Detect which cell encompasses the target text, then output its [x, y] center coordinate. 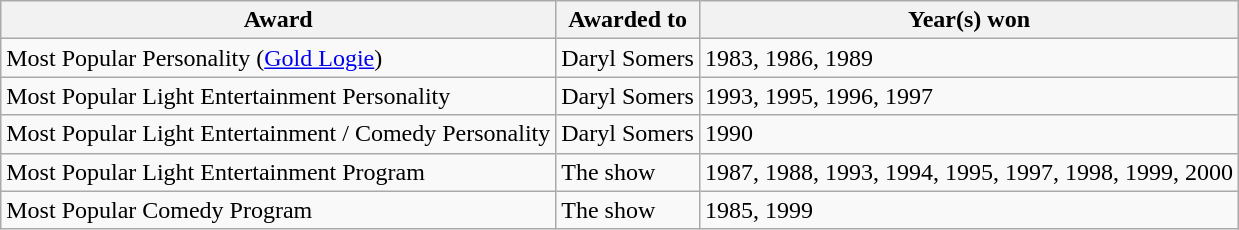
1990 [968, 134]
Most Popular Light Entertainment Personality [278, 96]
1983, 1986, 1989 [968, 58]
Award [278, 20]
1993, 1995, 1996, 1997 [968, 96]
1985, 1999 [968, 210]
Awarded to [628, 20]
Most Popular Comedy Program [278, 210]
Year(s) won [968, 20]
1987, 1988, 1993, 1994, 1995, 1997, 1998, 1999, 2000 [968, 172]
Most Popular Light Entertainment Program [278, 172]
Most Popular Personality (Gold Logie) [278, 58]
Most Popular Light Entertainment / Comedy Personality [278, 134]
